Return [X, Y] of the center of cell containing provided text 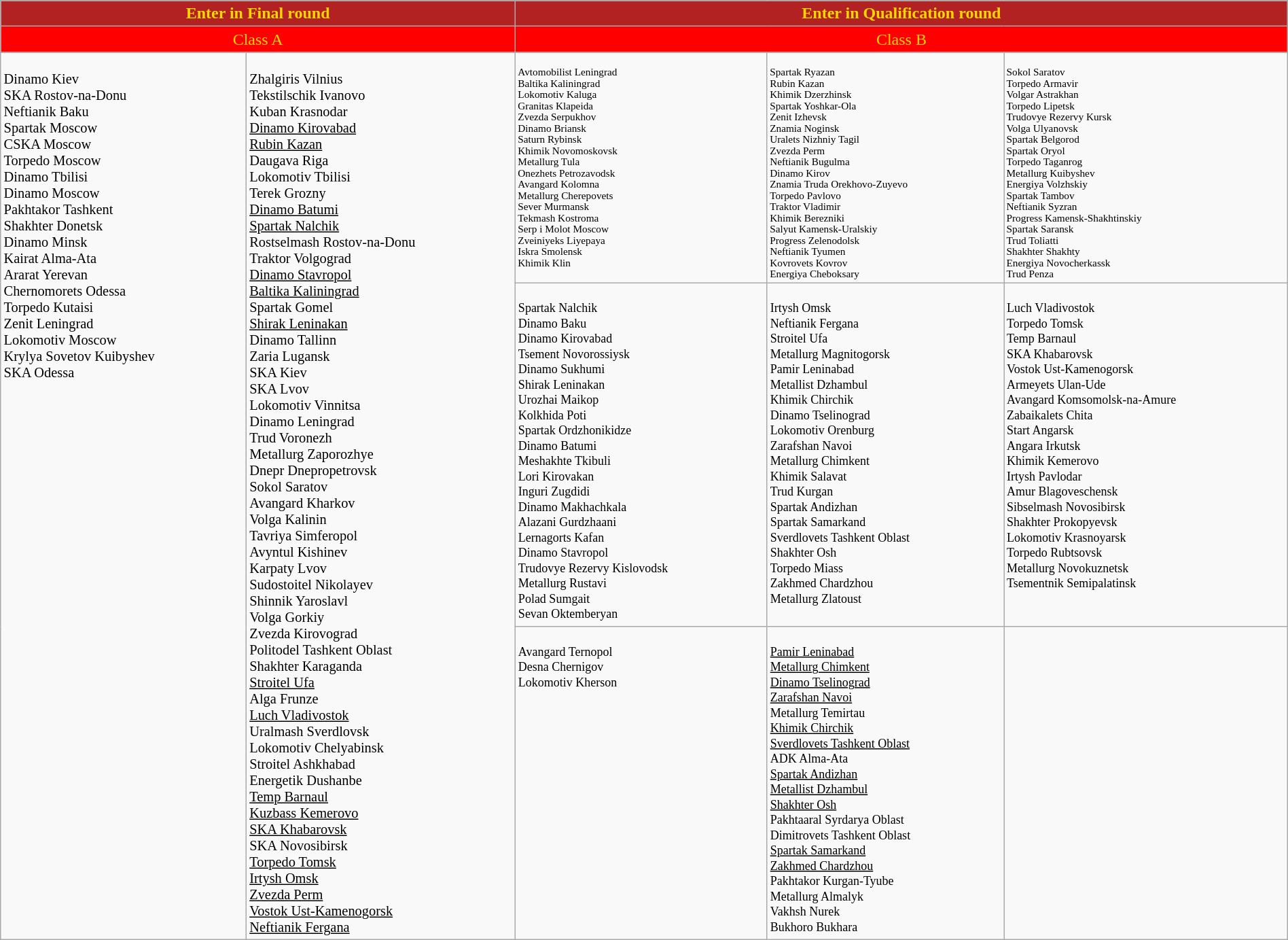
Class A [258, 39]
Class B [902, 39]
Enter in Qualification round [902, 14]
Avangard Ternopol Desna Chernigov Lokomotiv Kherson [641, 783]
Enter in Final round [258, 14]
